Return the (x, y) coordinate for the center point of the cell that contains the specified text.  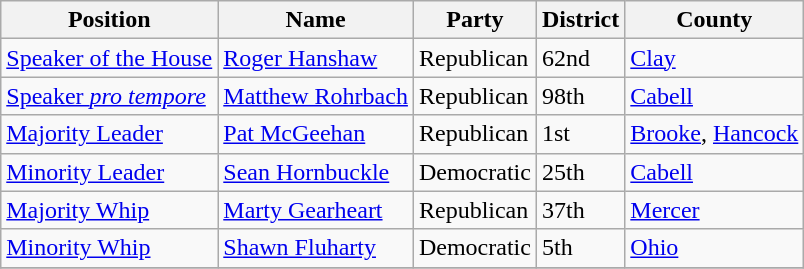
Speaker of the House (110, 58)
62nd (580, 58)
Minority Leader (110, 172)
5th (580, 248)
Brooke, Hancock (714, 134)
Majority Leader (110, 134)
Shawn Fluharty (316, 248)
Minority Whip (110, 248)
Marty Gearheart (316, 210)
37th (580, 210)
25th (580, 172)
Speaker pro tempore (110, 96)
District (580, 20)
Roger Hanshaw (316, 58)
Name (316, 20)
Matthew Rohrbach (316, 96)
Majority Whip (110, 210)
98th (580, 96)
Mercer (714, 210)
County (714, 20)
1st (580, 134)
Party (474, 20)
Position (110, 20)
Sean Hornbuckle (316, 172)
Ohio (714, 248)
Clay (714, 58)
Pat McGeehan (316, 134)
